Detect which cell encompasses the target text, then output its (x, y) center coordinate. 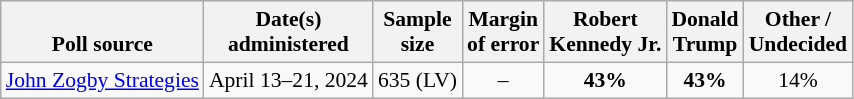
Marginof error (503, 32)
Poll source (102, 32)
John Zogby Strategies (102, 80)
DonaldTrump (704, 32)
RobertKennedy Jr. (605, 32)
14% (798, 80)
635 (LV) (418, 80)
Samplesize (418, 32)
Date(s)administered (288, 32)
Other /Undecided (798, 32)
– (503, 80)
April 13–21, 2024 (288, 80)
